Search for the cell housing the specified text and yield its (X, Y) center coordinate. 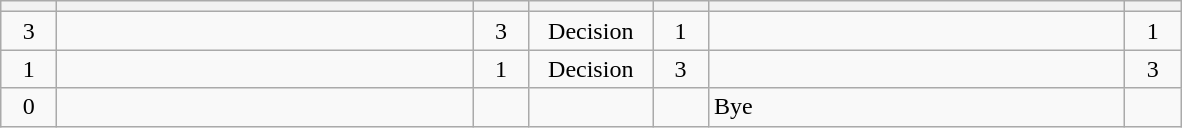
Bye (917, 107)
0 (29, 107)
